Detect which cell encompasses the target text, then output its [X, Y] center coordinate. 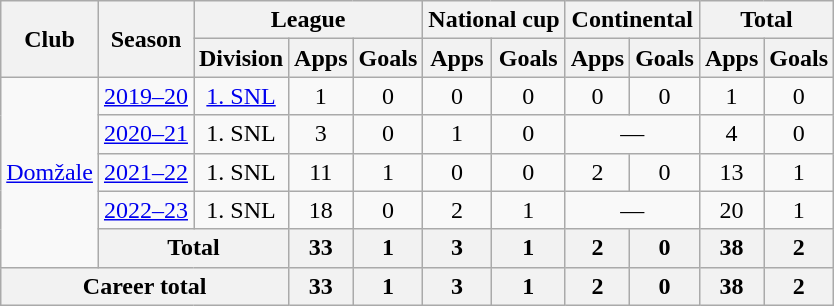
2022–23 [146, 210]
Domžale [50, 172]
League [308, 20]
20 [731, 210]
Division [242, 58]
Club [50, 39]
2019–20 [146, 96]
Career total [145, 286]
2021–22 [146, 172]
Continental [632, 20]
National cup [494, 20]
13 [731, 172]
Season [146, 39]
18 [321, 210]
4 [731, 134]
2020–21 [146, 134]
11 [321, 172]
